Detect which cell encompasses the target text, then output its [X, Y] center coordinate. 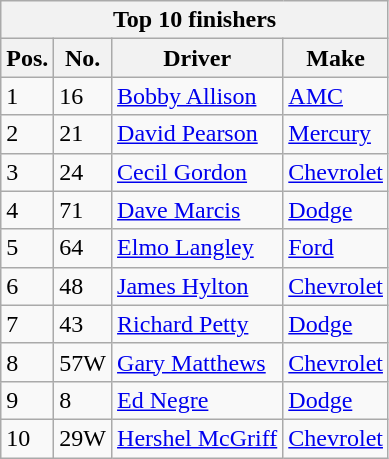
3 [28, 172]
Mercury [336, 134]
7 [28, 324]
1 [28, 96]
24 [83, 172]
James Hylton [198, 286]
Dave Marcis [198, 210]
Bobby Allison [198, 96]
Make [336, 58]
21 [83, 134]
57W [83, 362]
Driver [198, 58]
10 [28, 438]
Richard Petty [198, 324]
43 [83, 324]
David Pearson [198, 134]
Ford [336, 248]
29W [83, 438]
71 [83, 210]
4 [28, 210]
9 [28, 400]
5 [28, 248]
Gary Matthews [198, 362]
Hershel McGriff [198, 438]
Pos. [28, 58]
16 [83, 96]
6 [28, 286]
Ed Negre [198, 400]
Elmo Langley [198, 248]
2 [28, 134]
48 [83, 286]
No. [83, 58]
AMC [336, 96]
Top 10 finishers [195, 20]
Cecil Gordon [198, 172]
64 [83, 248]
